For the text-containing cell, return its midpoint in [x, y] coordinate format. 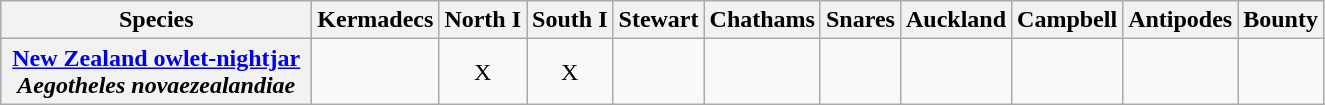
Campbell [1068, 20]
Chathams [762, 20]
Snares [860, 20]
Species [156, 20]
Auckland [956, 20]
Stewart [658, 20]
North I [483, 20]
Kermadecs [376, 20]
South I [570, 20]
Antipodes [1180, 20]
New Zealand owlet-nightjarAegotheles novaezealandiae [156, 72]
Bounty [1281, 20]
